From the cell containing the given text, extract its center point as [x, y] coordinate. 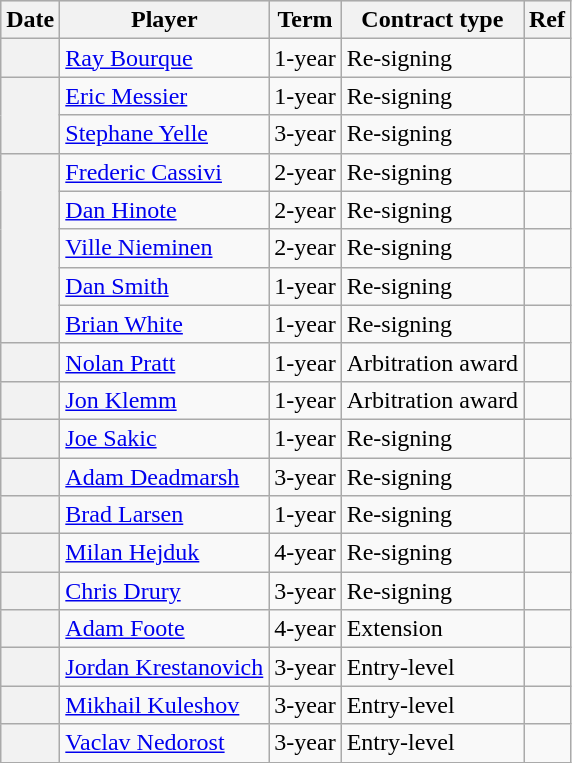
Dan Smith [164, 286]
Adam Foote [164, 629]
Dan Hinote [164, 210]
Frederic Cassivi [164, 172]
Brian White [164, 324]
Joe Sakic [164, 438]
Chris Drury [164, 591]
Extension [432, 629]
Adam Deadmarsh [164, 477]
Contract type [432, 20]
Player [164, 20]
Milan Hejduk [164, 553]
Vaclav Nedorost [164, 743]
Term [305, 20]
Ref [548, 20]
Date [30, 20]
Ville Nieminen [164, 248]
Nolan Pratt [164, 362]
Brad Larsen [164, 515]
Eric Messier [164, 96]
Stephane Yelle [164, 134]
Ray Bourque [164, 58]
Jon Klemm [164, 400]
Mikhail Kuleshov [164, 705]
Jordan Krestanovich [164, 667]
